Find where the given text appears and provide that cell's center as [x, y] coordinate. 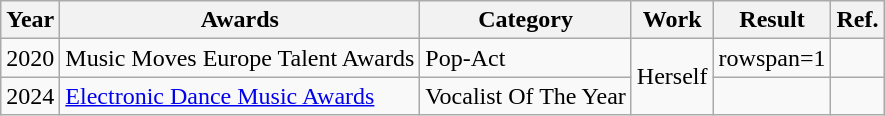
Vocalist Of The Year [526, 96]
Herself [672, 77]
Year [30, 20]
Result [772, 20]
Ref. [858, 20]
2020 [30, 58]
Category [526, 20]
Pop-Act [526, 58]
Music Moves Europe Talent Awards [240, 58]
Awards [240, 20]
Work [672, 20]
rowspan=1 [772, 58]
Electronic Dance Music Awards [240, 96]
2024 [30, 96]
